From the cell containing the given text, extract its center point as [X, Y] coordinate. 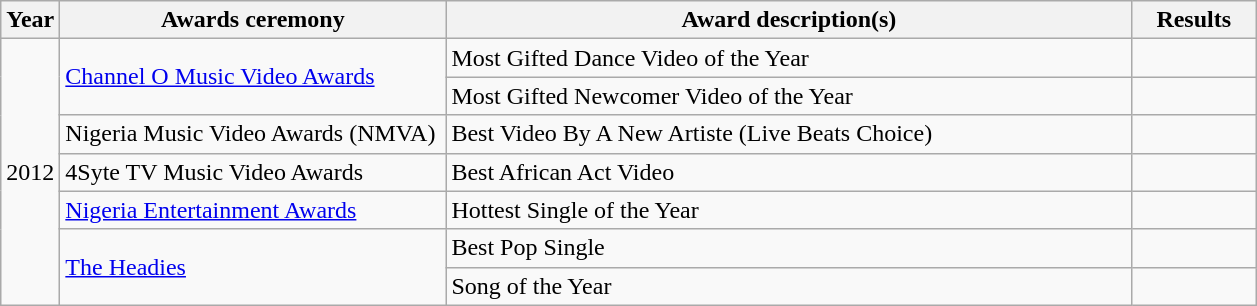
2012 [30, 172]
Most Gifted Newcomer Video of the Year [789, 96]
Channel O Music Video Awards [253, 77]
Best Video By A New Artiste (Live Beats Choice) [789, 134]
Nigeria Music Video Awards (NMVA) [253, 134]
Song of the Year [789, 286]
Hottest Single of the Year [789, 210]
Award description(s) [789, 20]
Results [1194, 20]
Year [30, 20]
Awards ceremony [253, 20]
Most Gifted Dance Video of the Year [789, 58]
Best African Act Video [789, 172]
The Headies [253, 267]
Nigeria Entertainment Awards [253, 210]
4Syte TV Music Video Awards [253, 172]
Best Pop Single [789, 248]
